Pinpoint the cell where the given text exists, returning its [X, Y] midpoint coordinate. 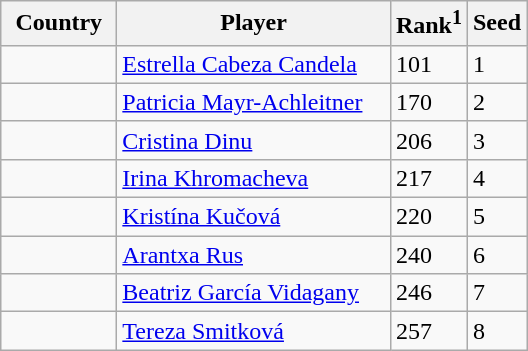
101 [428, 64]
Kristína Kučová [254, 217]
5 [496, 217]
Country [59, 24]
Irina Khromacheva [254, 178]
257 [428, 331]
Arantxa Rus [254, 255]
Estrella Cabeza Candela [254, 64]
Rank1 [428, 24]
4 [496, 178]
240 [428, 255]
8 [496, 331]
170 [428, 102]
2 [496, 102]
1 [496, 64]
Patricia Mayr-Achleitner [254, 102]
246 [428, 293]
206 [428, 140]
3 [496, 140]
Player [254, 24]
Beatriz García Vidagany [254, 293]
Seed [496, 24]
Cristina Dinu [254, 140]
7 [496, 293]
220 [428, 217]
217 [428, 178]
6 [496, 255]
Tereza Smitková [254, 331]
